For the text-containing cell, return its midpoint in [x, y] coordinate format. 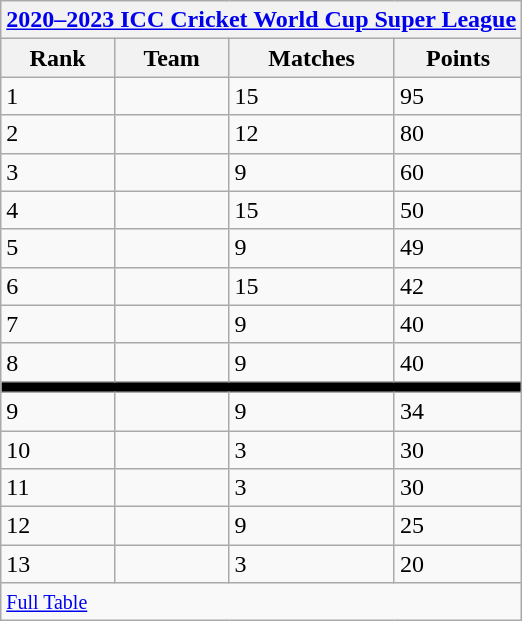
5 [58, 248]
60 [458, 172]
2020–2023 ICC Cricket World Cup Super League [262, 20]
50 [458, 210]
80 [458, 134]
4 [58, 210]
34 [458, 411]
95 [458, 96]
Points [458, 58]
13 [58, 564]
Team [171, 58]
7 [58, 324]
6 [58, 286]
10 [58, 449]
42 [458, 286]
Full Table [262, 602]
25 [458, 526]
8 [58, 362]
49 [458, 248]
1 [58, 96]
Matches [312, 58]
Rank [58, 58]
2 [58, 134]
20 [458, 564]
11 [58, 488]
